Identify which cell holds the provided text, then report its (X, Y) central coordinate. 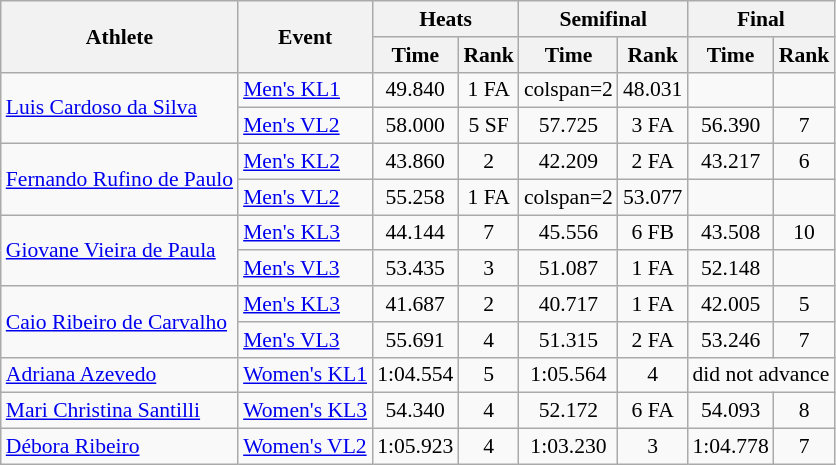
5 SF (488, 126)
Semifinal (604, 19)
Women's KL1 (305, 375)
56.390 (730, 126)
51.087 (568, 269)
44.144 (415, 233)
6 FA (652, 411)
53.246 (730, 340)
1:04.554 (415, 375)
Giovane Vieira de Paula (120, 250)
Fernando Rufino de Paulo (120, 180)
43.860 (415, 162)
3 FA (652, 126)
Mari Christina Santilli (120, 411)
42.209 (568, 162)
Women's KL3 (305, 411)
10 (804, 233)
Adriana Azevedo (120, 375)
8 (804, 411)
58.000 (415, 126)
Event (305, 36)
Caio Ribeiro de Carvalho (120, 322)
52.148 (730, 269)
42.005 (730, 304)
52.172 (568, 411)
54.340 (415, 411)
41.687 (415, 304)
54.093 (730, 411)
Luis Cardoso da Silva (120, 108)
1:04.778 (730, 447)
1:03.230 (568, 447)
6 FB (652, 233)
45.556 (568, 233)
6 (804, 162)
43.508 (730, 233)
1:05.564 (568, 375)
48.031 (652, 90)
Men's KL1 (305, 90)
1:05.923 (415, 447)
Women's VL2 (305, 447)
Men's KL2 (305, 162)
40.717 (568, 304)
Débora Ribeiro (120, 447)
Final (760, 19)
Heats (446, 19)
53.077 (652, 197)
57.725 (568, 126)
55.258 (415, 197)
49.840 (415, 90)
did not advance (760, 375)
53.435 (415, 269)
Athlete (120, 36)
51.315 (568, 340)
43.217 (730, 162)
55.691 (415, 340)
